Output the (x, y) coordinate of the center of the cell containing the given text.  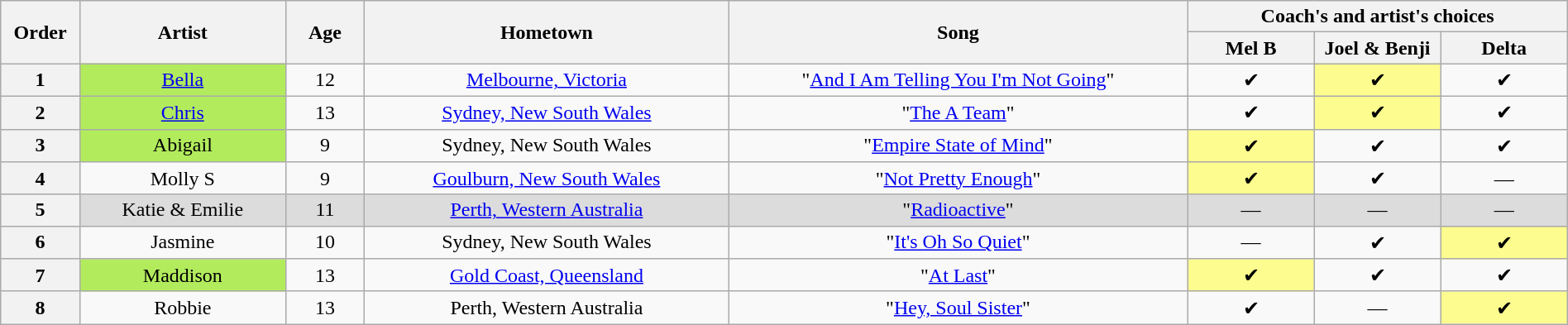
10 (325, 242)
Melbourne, Victoria (547, 80)
1 (41, 80)
3 (41, 146)
12 (325, 80)
Mel B (1250, 48)
Order (41, 32)
"Radioactive" (958, 210)
Bella (182, 80)
"Not Pretty Enough" (958, 179)
Robbie (182, 308)
Goulburn, New South Wales (547, 179)
Delta (1503, 48)
2 (41, 112)
Jasmine (182, 242)
Molly S (182, 179)
"Hey, Soul Sister" (958, 308)
Maddison (182, 275)
4 (41, 179)
Chris (182, 112)
Abigail (182, 146)
6 (41, 242)
Joel & Benji (1378, 48)
"The A Team" (958, 112)
Song (958, 32)
"Empire State of Mind" (958, 146)
11 (325, 210)
8 (41, 308)
Katie & Emilie (182, 210)
Coach's and artist's choices (1378, 17)
5 (41, 210)
Artist (182, 32)
7 (41, 275)
"And I Am Telling You I'm Not Going" (958, 80)
Age (325, 32)
Hometown (547, 32)
"It's Oh So Quiet" (958, 242)
Gold Coast, Queensland (547, 275)
"At Last" (958, 275)
